Identify which cell holds the provided text, then report its (X, Y) central coordinate. 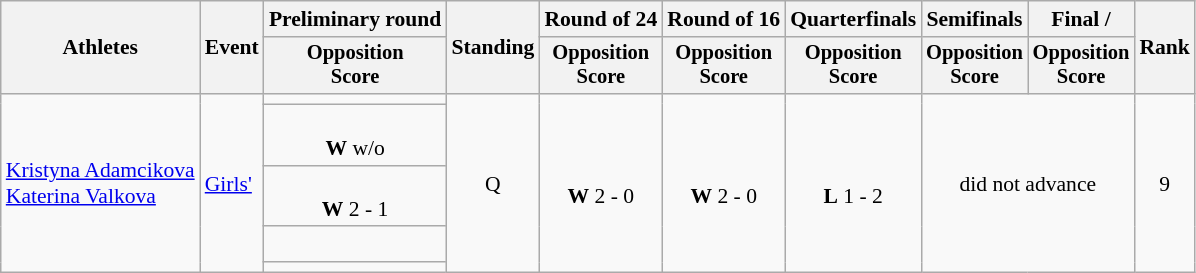
Round of 24 (600, 19)
9 (1164, 183)
W w/o (356, 136)
Standing (492, 48)
Final / (1082, 19)
L 1 - 2 (853, 183)
Q (492, 183)
Kristyna AdamcikovaKaterina Valkova (100, 183)
Round of 16 (724, 19)
Athletes (100, 48)
Quarterfinals (853, 19)
W 2 - 1 (356, 196)
Girls' (232, 183)
Preliminary round (356, 19)
Semifinals (974, 19)
did not advance (1028, 183)
Rank (1164, 48)
Event (232, 48)
